Identify which cell holds the provided text, then report its [X, Y] central coordinate. 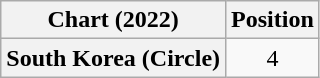
4 [273, 58]
Chart (2022) [114, 20]
Position [273, 20]
South Korea (Circle) [114, 58]
